Identify which cell holds the provided text, then report its (X, Y) central coordinate. 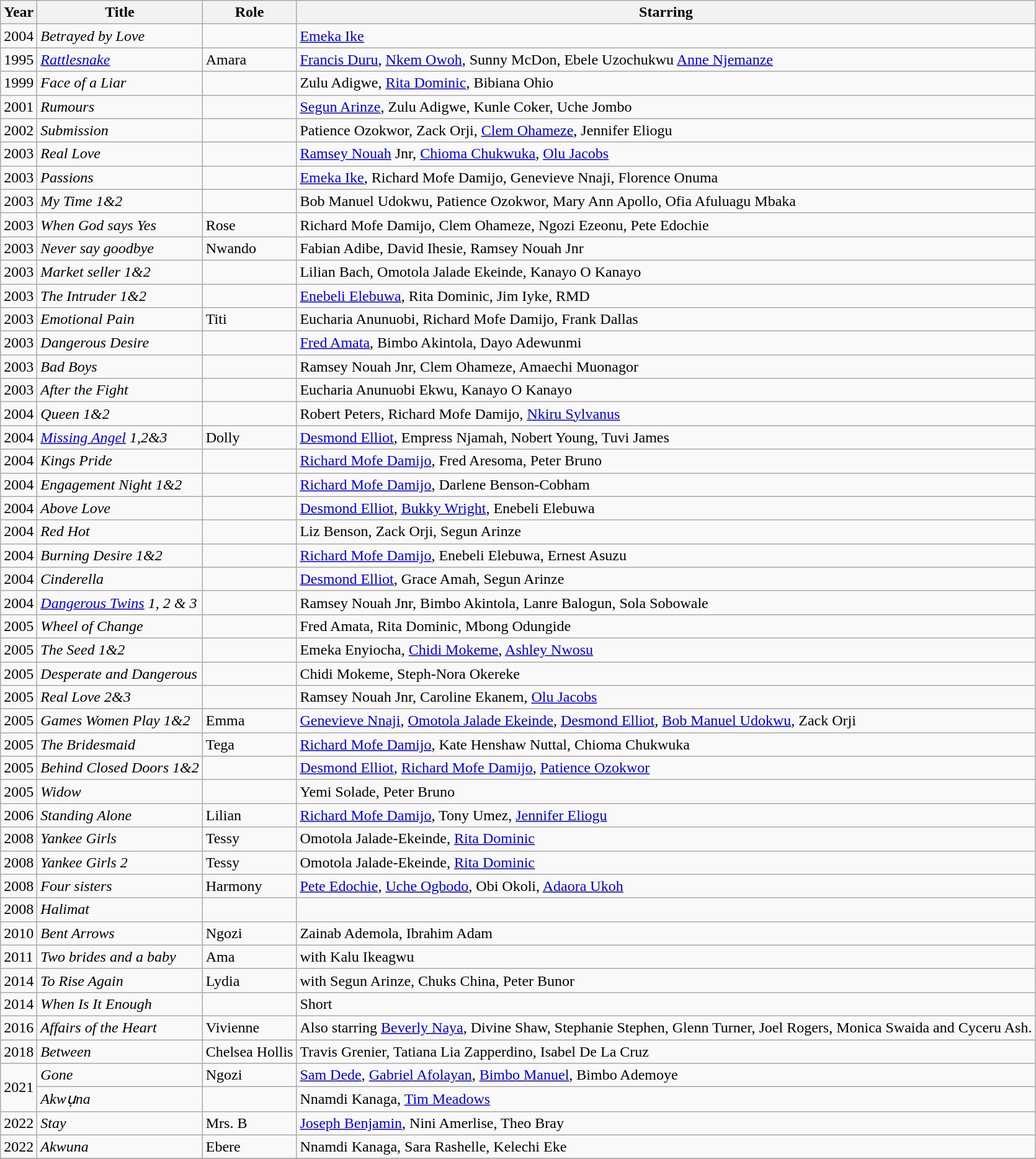
Richard Mofe Damijo, Darlene Benson-Cobham (666, 485)
Year (19, 12)
Stay (120, 1123)
2006 (19, 815)
Segun Arinze, Zulu Adigwe, Kunle Coker, Uche Jombo (666, 107)
Vivienne (249, 1027)
Joseph Benjamin, Nini Amerlise, Theo Bray (666, 1123)
Emeka Ike (666, 36)
with Segun Arinze, Chuks China, Peter Bunor (666, 980)
Fred Amata, Bimbo Akintola, Dayo Adewunmi (666, 343)
Chelsea Hollis (249, 1052)
Market seller 1&2 (120, 272)
Kings Pride (120, 461)
Starring (666, 12)
Title (120, 12)
Nwando (249, 248)
Emeka Ike, Richard Mofe Damijo, Genevieve Nnaji, Florence Onuma (666, 177)
Four sisters (120, 886)
2018 (19, 1052)
Chidi Mokeme, Steph-Nora Okereke (666, 673)
Bob Manuel Udokwu, Patience Ozokwor, Mary Ann Apollo, Ofia Afuluagu Mbaka (666, 201)
Francis Duru, Nkem Owoh, Sunny McDon, Ebele Uzochukwu Anne Njemanze (666, 60)
Pete Edochie, Uche Ogbodo, Obi Okoli, Adaora Ukoh (666, 886)
Desmond Elliot, Bukky Wright, Enebeli Elebuwa (666, 508)
Zulu Adigwe, Rita Dominic, Bibiana Ohio (666, 83)
Emeka Enyiocha, Chidi Mokeme, Ashley Nwosu (666, 650)
Wheel of Change (120, 626)
Lilian (249, 815)
Desmond Elliot, Empress Njamah, Nobert Young, Tuvi James (666, 437)
Desmond Elliot, Richard Mofe Damijo, Patience Ozokwor (666, 768)
Affairs of the Heart (120, 1027)
Nnamdi Kanaga, Sara Rashelle, Kelechi Eke (666, 1147)
Genevieve Nnaji, Omotola Jalade Ekeinde, Desmond Elliot, Bob Manuel Udokwu, Zack Orji (666, 721)
Akwụna (120, 1099)
Cinderella (120, 579)
When God says Yes (120, 225)
2002 (19, 130)
Halimat (120, 910)
Real Love (120, 154)
Never say goodbye (120, 248)
with Kalu Ikeagwu (666, 957)
Between (120, 1052)
1999 (19, 83)
Passions (120, 177)
Fabian Adibe, David Ihesie, Ramsey Nouah Jnr (666, 248)
Ebere (249, 1147)
Travis Grenier, Tatiana Lia Zapperdino, Isabel De La Cruz (666, 1052)
Richard Mofe Damijo, Clem Ohameze, Ngozi Ezeonu, Pete Edochie (666, 225)
Eucharia Anunuobi, Richard Mofe Damijo, Frank Dallas (666, 320)
Real Love 2&3 (120, 697)
Richard Mofe Damijo, Tony Umez, Jennifer Eliogu (666, 815)
Dangerous Twins 1, 2 & 3 (120, 602)
Lilian Bach, Omotola Jalade Ekeinde, Kanayo O Kanayo (666, 272)
Fred Amata, Rita Dominic, Mbong Odungide (666, 626)
Amara (249, 60)
Rattlesnake (120, 60)
Ramsey Nouah Jnr, Clem Ohameze, Amaechi Muonagor (666, 367)
Submission (120, 130)
Nnamdi Kanaga, Tim Meadows (666, 1099)
Dangerous Desire (120, 343)
Emma (249, 721)
After the Fight (120, 390)
Ama (249, 957)
Role (249, 12)
Widow (120, 792)
Desmond Elliot, Grace Amah, Segun Arinze (666, 579)
Red Hot (120, 532)
Richard Mofe Damijo, Kate Henshaw Nuttal, Chioma Chukwuka (666, 745)
Mrs. B (249, 1123)
Gone (120, 1075)
The Bridesmaid (120, 745)
Queen 1&2 (120, 414)
Sam Dede, Gabriel Afolayan, Bimbo Manuel, Bimbo Ademoye (666, 1075)
Face of a Liar (120, 83)
Bad Boys (120, 367)
Yankee Girls 2 (120, 862)
My Time 1&2 (120, 201)
Richard Mofe Damijo, Enebeli Elebuwa, Ernest Asuzu (666, 555)
Betrayed by Love (120, 36)
Patience Ozokwor, Zack Orji, Clem Ohameze, Jennifer Eliogu (666, 130)
Enebeli Elebuwa, Rita Dominic, Jim Iyke, RMD (666, 296)
Missing Angel 1,2&3 (120, 437)
Bent Arrows (120, 933)
The Intruder 1&2 (120, 296)
Engagement Night 1&2 (120, 485)
Two brides and a baby (120, 957)
Ramsey Nouah Jnr, Bimbo Akintola, Lanre Balogun, Sola Sobowale (666, 602)
Games Women Play 1&2 (120, 721)
Liz Benson, Zack Orji, Segun Arinze (666, 532)
Burning Desire 1&2 (120, 555)
Ramsey Nouah Jnr, Chioma Chukwuka, Olu Jacobs (666, 154)
Yemi Solade, Peter Bruno (666, 792)
Behind Closed Doors 1&2 (120, 768)
2011 (19, 957)
Ramsey Nouah Jnr, Caroline Ekanem, Olu Jacobs (666, 697)
The Seed 1&2 (120, 650)
Akwuna (120, 1147)
2001 (19, 107)
Zainab Ademola, Ibrahim Adam (666, 933)
Short (666, 1004)
Also starring Beverly Naya, Divine Shaw, Stephanie Stephen, Glenn Turner, Joel Rogers, Monica Swaida and Cyceru Ash. (666, 1027)
Rose (249, 225)
To Rise Again (120, 980)
2021 (19, 1088)
2016 (19, 1027)
Titi (249, 320)
Dolly (249, 437)
Tega (249, 745)
Harmony (249, 886)
1995 (19, 60)
Yankee Girls (120, 839)
Richard Mofe Damijo, Fred Aresoma, Peter Bruno (666, 461)
When Is It Enough (120, 1004)
Above Love (120, 508)
Emotional Pain (120, 320)
Rumours (120, 107)
Lydia (249, 980)
Robert Peters, Richard Mofe Damijo, Nkiru Sylvanus (666, 414)
Standing Alone (120, 815)
Eucharia Anunuobi Ekwu, Kanayo O Kanayo (666, 390)
2010 (19, 933)
Desperate and Dangerous (120, 673)
